Find where the given text appears and provide that cell's center as (x, y) coordinate. 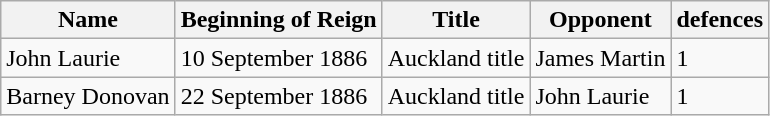
Title (456, 20)
defences (720, 20)
Name (88, 20)
Beginning of Reign (278, 20)
James Martin (600, 58)
10 September 1886 (278, 58)
Opponent (600, 20)
Barney Donovan (88, 96)
22 September 1886 (278, 96)
